Output the [x, y] coordinate of the center of the cell containing the given text.  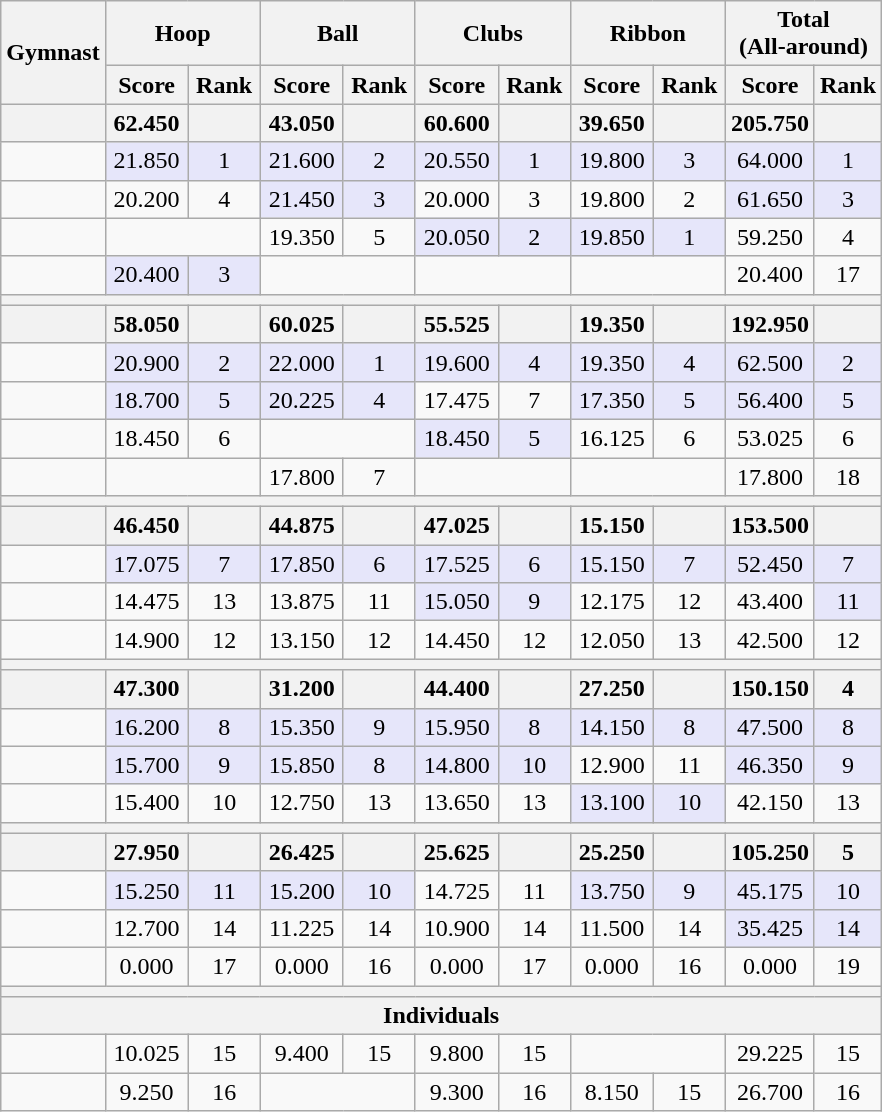
18.700 [146, 400]
12.900 [612, 765]
25.250 [612, 852]
43.400 [770, 602]
20.050 [456, 237]
153.500 [770, 526]
14.450 [456, 640]
29.225 [770, 1054]
14.725 [456, 890]
14.150 [612, 727]
13.650 [456, 803]
Hoop [182, 34]
62.500 [770, 362]
Clubs [492, 34]
16.200 [146, 727]
43.050 [302, 123]
Ribbon [648, 34]
35.425 [770, 928]
Individuals [442, 1016]
10.900 [456, 928]
15.250 [146, 890]
61.650 [770, 199]
42.150 [770, 803]
47.300 [146, 689]
15.950 [456, 727]
44.400 [456, 689]
20.225 [302, 400]
19.600 [456, 362]
42.500 [770, 640]
17.350 [612, 400]
12.750 [302, 803]
20.900 [146, 362]
16.125 [612, 438]
12.175 [612, 602]
17.850 [302, 564]
19.850 [612, 237]
150.150 [770, 689]
14.475 [146, 602]
18 [848, 477]
15.400 [146, 803]
15.200 [302, 890]
20.550 [456, 161]
13.150 [302, 640]
15.850 [302, 765]
20.200 [146, 199]
17.475 [456, 400]
60.600 [456, 123]
17.525 [456, 564]
44.875 [302, 526]
26.425 [302, 852]
22.000 [302, 362]
59.250 [770, 237]
47.025 [456, 526]
9.400 [302, 1054]
192.950 [770, 324]
14.800 [456, 765]
19 [848, 966]
53.025 [770, 438]
10.025 [146, 1054]
64.000 [770, 161]
9.300 [456, 1092]
105.250 [770, 852]
55.525 [456, 324]
27.950 [146, 852]
27.250 [612, 689]
52.450 [770, 564]
58.050 [146, 324]
11.500 [612, 928]
15.350 [302, 727]
13.875 [302, 602]
45.175 [770, 890]
13.750 [612, 890]
13.100 [612, 803]
11.225 [302, 928]
39.650 [612, 123]
25.625 [456, 852]
46.450 [146, 526]
14.900 [146, 640]
8.150 [612, 1092]
21.600 [302, 161]
Ball [338, 34]
9.800 [456, 1054]
60.025 [302, 324]
15.700 [146, 765]
15.050 [456, 602]
46.350 [770, 765]
Total(All-around) [803, 34]
62.450 [146, 123]
12.700 [146, 928]
21.850 [146, 161]
12.050 [612, 640]
56.400 [770, 400]
47.500 [770, 727]
205.750 [770, 123]
31.200 [302, 689]
21.450 [302, 199]
9.250 [146, 1092]
Gymnast [53, 52]
20.000 [456, 199]
17.075 [146, 564]
26.700 [770, 1092]
